Pinpoint the cell where the given text exists, returning its (x, y) midpoint coordinate. 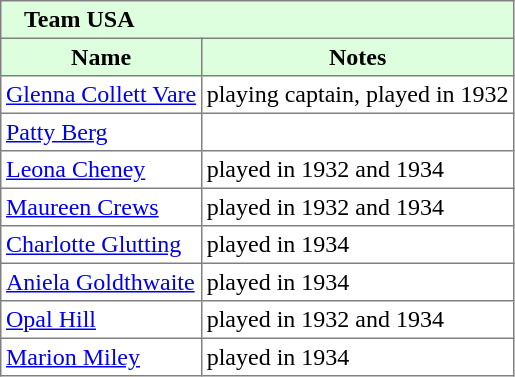
Opal Hill (102, 320)
Notes (357, 57)
Patty Berg (102, 132)
Maureen Crews (102, 207)
Team USA (258, 20)
Glenna Collett Vare (102, 95)
Leona Cheney (102, 170)
Marion Miley (102, 357)
playing captain, played in 1932 (357, 95)
Aniela Goldthwaite (102, 282)
Charlotte Glutting (102, 245)
Name (102, 57)
